Provide the (X, Y) coordinate of the cell's center where the given text is located.  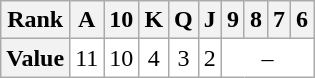
– (267, 58)
6 (302, 20)
Q (184, 20)
2 (210, 58)
Rank (36, 20)
K (154, 20)
11 (87, 58)
3 (184, 58)
A (87, 20)
J (210, 20)
7 (280, 20)
Value (36, 58)
8 (256, 20)
4 (154, 58)
9 (232, 20)
